Pinpoint the cell where the given text exists, returning its (x, y) midpoint coordinate. 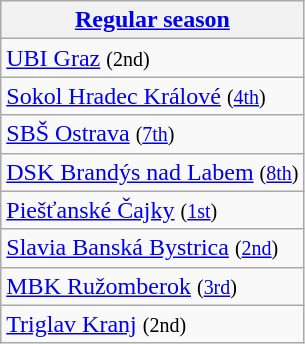
Slavia Banská Bystrica (2nd) (152, 248)
Regular season (152, 20)
MBK Ružomberok (3rd) (152, 286)
SBŠ Ostrava (7th) (152, 134)
Triglav Kranj (2nd) (152, 324)
Sokol Hradec Králové (4th) (152, 96)
UBI Graz (2nd) (152, 58)
DSK Brandýs nad Labem (8th) (152, 172)
Piešťanské Čajky (1st) (152, 210)
